Output the (x, y) coordinate of the center of the cell containing the given text.  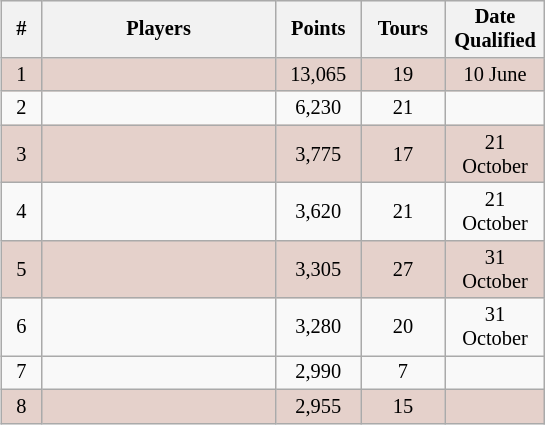
3,280 (318, 327)
15 (404, 406)
6 (22, 327)
Tours (404, 29)
5 (22, 269)
3,305 (318, 269)
Points (318, 29)
Players (158, 29)
# (22, 29)
2 (22, 108)
20 (404, 327)
17 (404, 154)
3 (22, 154)
2,990 (318, 373)
13,065 (318, 75)
1 (22, 75)
8 (22, 406)
4 (22, 212)
3,775 (318, 154)
2,955 (318, 406)
19 (404, 75)
6,230 (318, 108)
10 June (495, 75)
3,620 (318, 212)
27 (404, 269)
Date Qualified (495, 29)
